From the cell containing the given text, extract its center point as (x, y) coordinate. 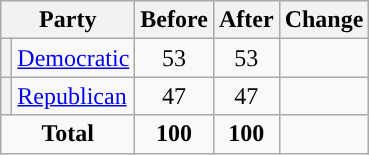
Democratic (74, 58)
Total (68, 134)
Republican (74, 96)
Before (174, 20)
Party (68, 20)
Change (324, 20)
After (246, 20)
